Pinpoint the cell where the given text exists, returning its [X, Y] midpoint coordinate. 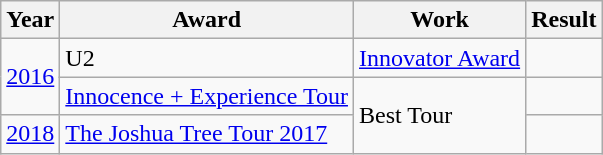
Innocence + Experience Tour [207, 96]
The Joshua Tree Tour 2017 [207, 134]
2018 [30, 134]
2016 [30, 77]
Result [564, 20]
Innovator Award [439, 58]
U2 [207, 58]
Work [439, 20]
Best Tour [439, 115]
Year [30, 20]
Award [207, 20]
